Pinpoint the cell where the given text exists, returning its [x, y] midpoint coordinate. 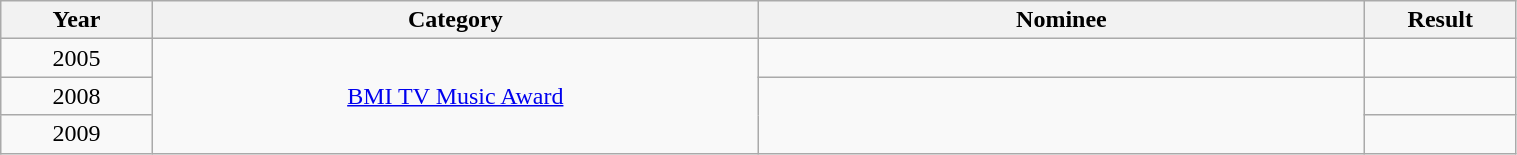
2009 [77, 134]
Category [455, 20]
Result [1440, 20]
BMI TV Music Award [455, 96]
Nominee [1061, 20]
2005 [77, 58]
Year [77, 20]
2008 [77, 96]
